For the text-containing cell, return its midpoint in (X, Y) coordinate format. 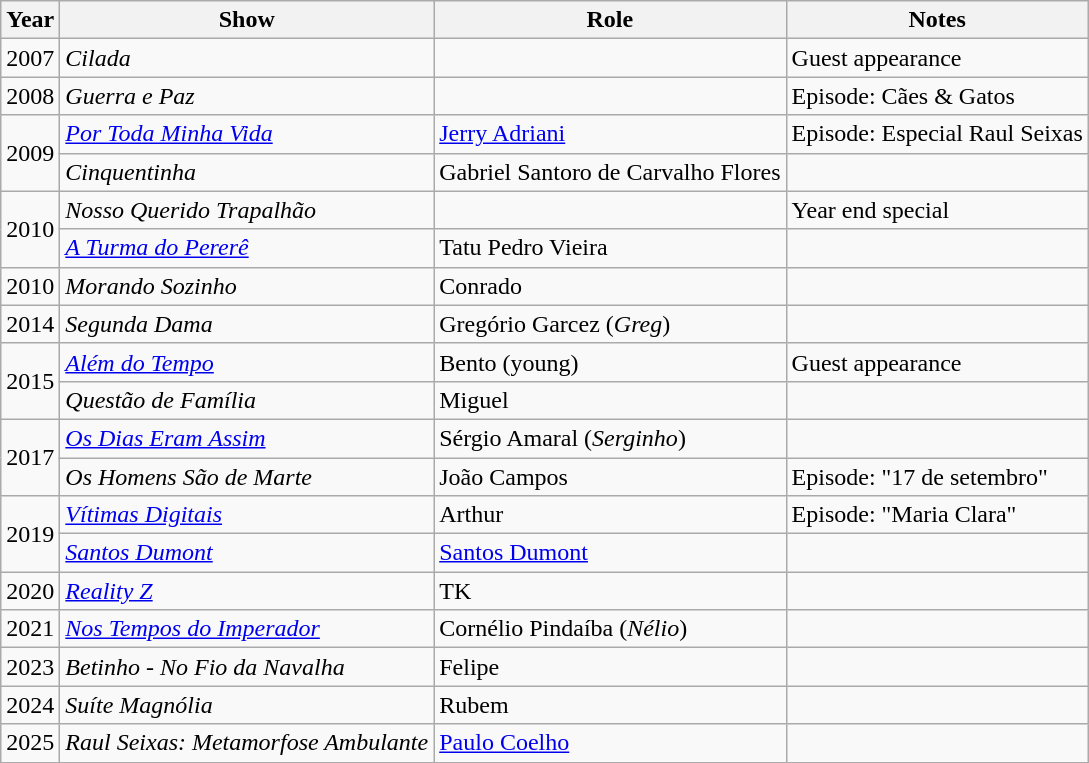
A Turma do Pererê (247, 248)
Guerra e Paz (247, 96)
2025 (30, 743)
2008 (30, 96)
2019 (30, 534)
Reality Z (247, 591)
Role (610, 20)
Rubem (610, 705)
Felipe (610, 667)
Episode: "Maria Clara" (937, 515)
Morando Sozinho (247, 286)
Episode: Cães & Gatos (937, 96)
Vítimas Digitais (247, 515)
2015 (30, 381)
2024 (30, 705)
Cilada (247, 58)
Episode: Especial Raul Seixas (937, 134)
Por Toda Minha Vida (247, 134)
Nos Tempos do Imperador (247, 629)
Paulo Coelho (610, 743)
2007 (30, 58)
2014 (30, 324)
Miguel (610, 400)
Raul Seixas: Metamorfose Ambulante (247, 743)
Jerry Adriani (610, 134)
Cornélio Pindaíba (Nélio) (610, 629)
Segunda Dama (247, 324)
Year (30, 20)
2017 (30, 457)
2009 (30, 153)
Notes (937, 20)
Nosso Querido Trapalhão (247, 210)
TK (610, 591)
Além do Tempo (247, 362)
Os Dias Eram Assim (247, 438)
Arthur (610, 515)
Questão de Família (247, 400)
Gregório Garcez (Greg) (610, 324)
Gabriel Santoro de Carvalho Flores (610, 172)
2020 (30, 591)
Os Homens São de Marte (247, 477)
Episode: "17 de setembro" (937, 477)
2023 (30, 667)
Show (247, 20)
2021 (30, 629)
Suíte Magnólia (247, 705)
Bento (young) (610, 362)
Betinho - No Fio da Navalha (247, 667)
Tatu Pedro Vieira (610, 248)
Year end special (937, 210)
João Campos (610, 477)
Cinquentinha (247, 172)
Conrado (610, 286)
Sérgio Amaral (Serginho) (610, 438)
